Output the [X, Y] coordinate of the center of the cell containing the given text.  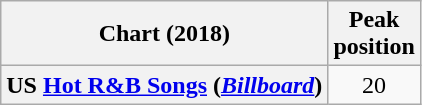
Chart (2018) [164, 34]
US Hot R&B Songs (Billboard) [164, 85]
Peakposition [374, 34]
20 [374, 85]
